Extract the (x, y) coordinate from the center of the cell holding the provided text.  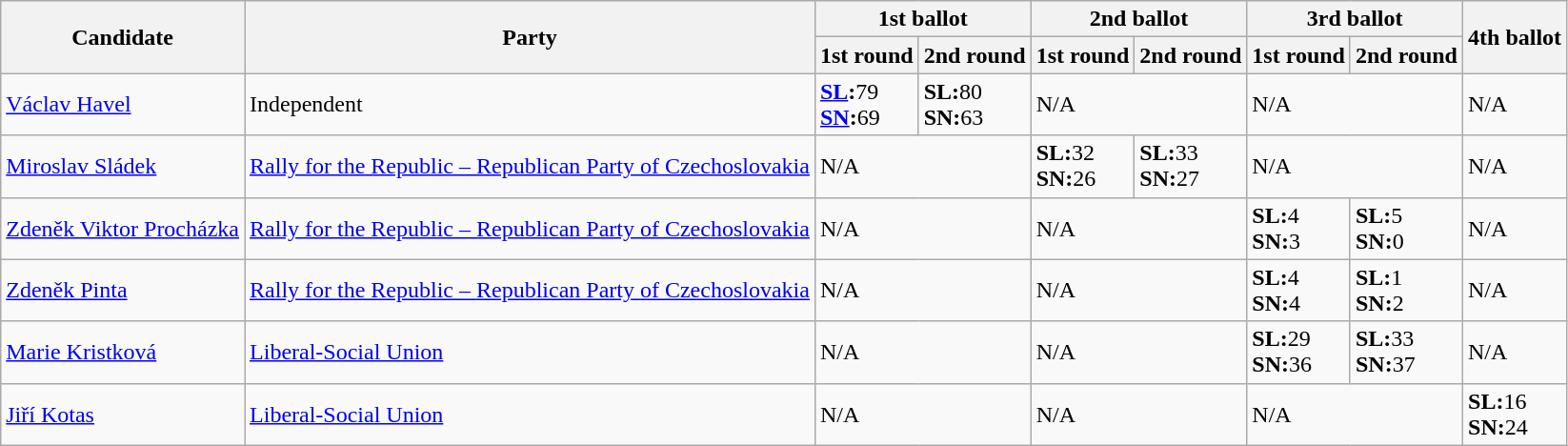
Miroslav Sládek (123, 166)
Zdeněk Pinta (123, 290)
SL:29SN:36 (1299, 353)
SL:33SN:27 (1191, 166)
SL:33SN:37 (1406, 353)
Marie Kristková (123, 353)
SL:32SN:26 (1082, 166)
Zdeněk Viktor Procházka (123, 229)
Independent (530, 105)
SL:80SN:63 (975, 105)
4th ballot (1515, 37)
Jiří Kotas (123, 414)
Václav Havel (123, 105)
SL:16SN:24 (1515, 414)
Candidate (123, 37)
SL:4SN:4 (1299, 290)
Party (530, 37)
SL:79SN:69 (867, 105)
1st ballot (922, 19)
SL:4SN:3 (1299, 229)
3rd ballot (1355, 19)
2nd ballot (1139, 19)
SL:5SN:0 (1406, 229)
SL:1SN:2 (1406, 290)
